Locate the cell with the specified text and output its [x, y] center coordinate. 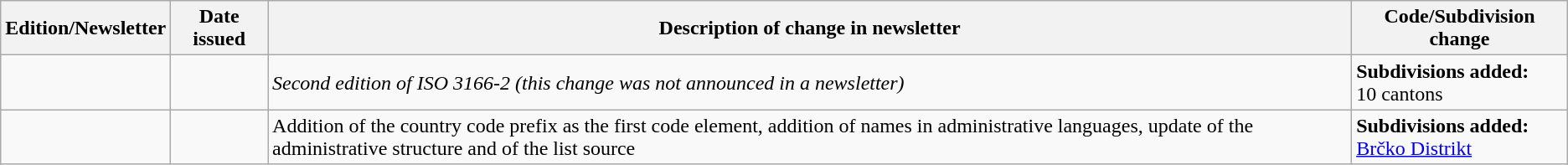
Description of change in newsletter [810, 28]
Edition/Newsletter [85, 28]
Subdivisions added: Brčko Distrikt [1460, 137]
Code/Subdivision change [1460, 28]
Subdivisions added: 10 cantons [1460, 82]
Date issued [219, 28]
Second edition of ISO 3166-2 (this change was not announced in a newsletter) [810, 82]
